Search for the cell housing the specified text and yield its (x, y) center coordinate. 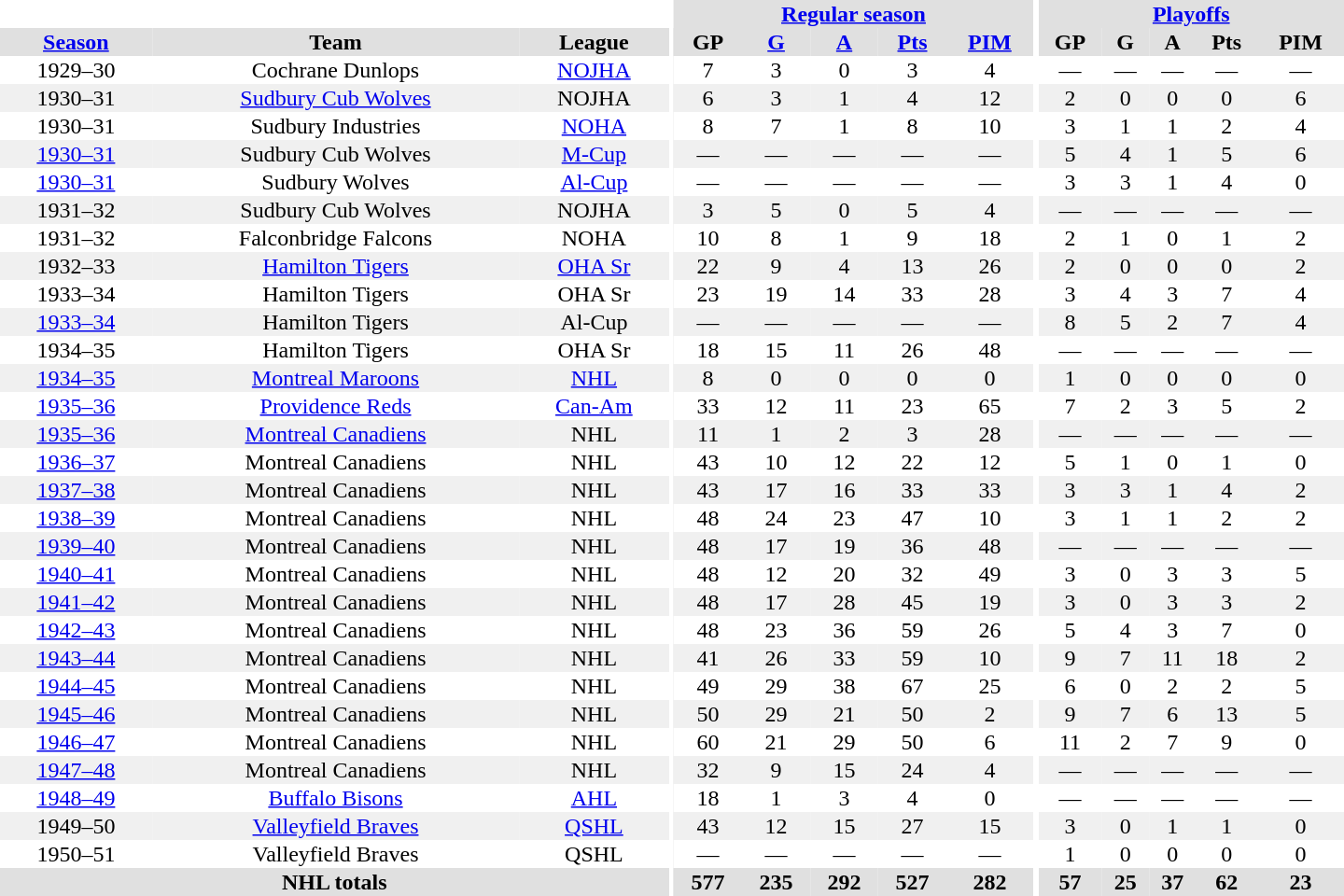
16 (844, 490)
38 (844, 686)
45 (913, 602)
1940–41 (77, 574)
527 (913, 882)
1942–43 (77, 630)
282 (989, 882)
57 (1070, 882)
Season (77, 42)
1945–46 (77, 714)
1948–49 (77, 798)
Providence Reds (336, 406)
1943–44 (77, 658)
65 (989, 406)
League (594, 42)
Sudbury Wolves (336, 182)
577 (707, 882)
1939–40 (77, 546)
1947–48 (77, 770)
M-Cup (594, 154)
1929–30 (77, 70)
292 (844, 882)
1938–39 (77, 518)
AHL (594, 798)
67 (913, 686)
Team (336, 42)
1944–45 (77, 686)
Regular season (853, 14)
1932–33 (77, 266)
41 (707, 658)
Falconbridge Falcons (336, 238)
14 (844, 294)
1949–50 (77, 826)
Cochrane Dunlops (336, 70)
Buffalo Bisons (336, 798)
1941–42 (77, 602)
Playoffs (1191, 14)
1936–37 (77, 462)
62 (1226, 882)
Montreal Maroons (336, 378)
NHL totals (334, 882)
Can-Am (594, 406)
47 (913, 518)
1946–47 (77, 742)
235 (777, 882)
37 (1172, 882)
27 (913, 826)
60 (707, 742)
1950–51 (77, 854)
20 (844, 574)
Sudbury Industries (336, 126)
1937–38 (77, 490)
